Pinpoint the cell where the given text exists, returning its [x, y] midpoint coordinate. 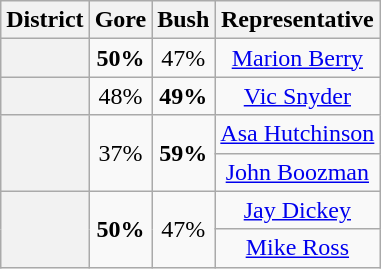
Representative [298, 20]
Vic Snyder [298, 96]
Bush [184, 20]
49% [184, 96]
Mike Ross [298, 248]
Gore [120, 20]
59% [184, 153]
District [45, 20]
48% [120, 96]
Jay Dickey [298, 210]
37% [120, 153]
John Boozman [298, 172]
Asa Hutchinson [298, 134]
Marion Berry [298, 58]
